Return (X, Y) of the center of cell containing provided text 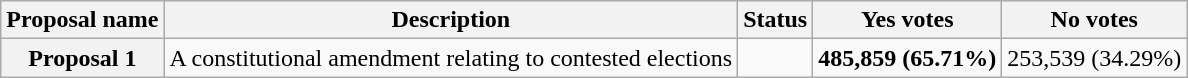
Proposal name (82, 20)
253,539 (34.29%) (1094, 58)
485,859 (65.71%) (908, 58)
Status (776, 20)
Yes votes (908, 20)
No votes (1094, 20)
A constitutional amendment relating to contested elections (451, 58)
Description (451, 20)
Proposal 1 (82, 58)
